Locate the cell with the specified text and output its [x, y] center coordinate. 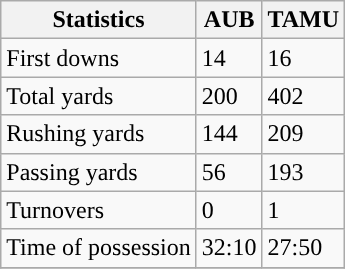
Time of possession [99, 248]
209 [304, 134]
14 [229, 58]
56 [229, 172]
144 [229, 134]
Statistics [99, 20]
First downs [99, 58]
27:50 [304, 248]
1 [304, 210]
16 [304, 58]
TAMU [304, 20]
Total yards [99, 96]
Rushing yards [99, 134]
200 [229, 96]
193 [304, 172]
32:10 [229, 248]
0 [229, 210]
Passing yards [99, 172]
AUB [229, 20]
402 [304, 96]
Turnovers [99, 210]
